Locate the cell with the specified text and output its [x, y] center coordinate. 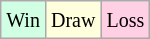
Draw [72, 20]
Loss [126, 20]
Win [24, 20]
